Return the (x, y) coordinate for the center point of the cell that contains the specified text.  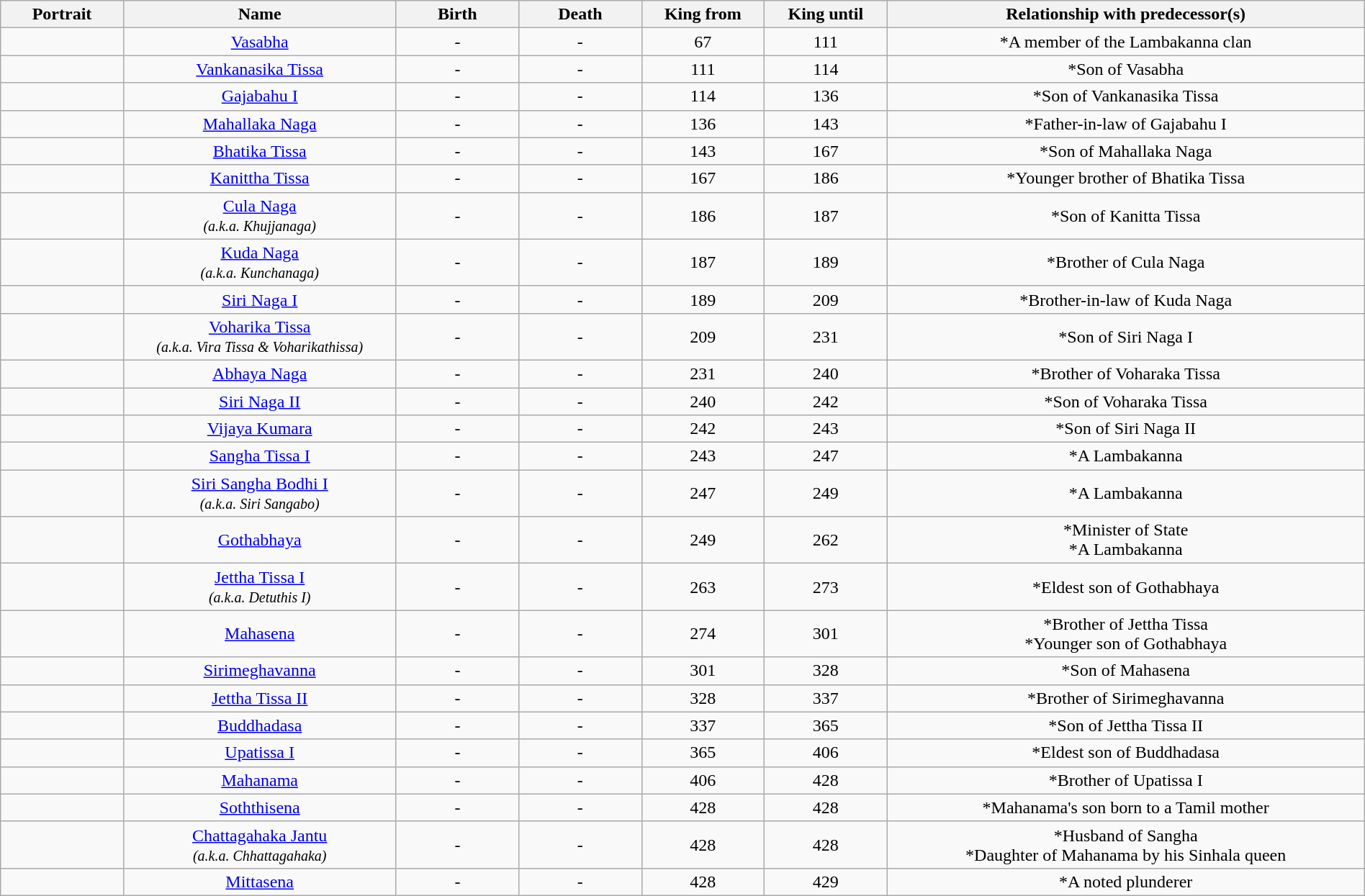
*Husband of Sangha*Daughter of Mahanama by his Sinhala queen (1126, 845)
Kanittha Tissa (259, 178)
Jettha Tissa I(a.k.a. Detuthis I) (259, 587)
*Son of Vasabha (1126, 69)
Chattagahaka Jantu(a.k.a. Chhattagahaka) (259, 845)
Name (259, 14)
*Son of Vankanasika Tissa (1126, 96)
Jettha Tissa II (259, 698)
Mahasena (259, 633)
Mittasena (259, 882)
*Eldest son of Buddhadasa (1126, 753)
274 (703, 633)
Upatissa I (259, 753)
*Father-in-law of Gajabahu I (1126, 124)
*Son of Jettha Tissa II (1126, 725)
*Brother of Cula Naga (1126, 262)
Birth (457, 14)
67 (703, 42)
*Son of Mahasena (1126, 671)
*Younger brother of Bhatika Tissa (1126, 178)
Bhatika Tissa (259, 151)
Siri Naga I (259, 299)
Portrait (62, 14)
Vasabha (259, 42)
Gajabahu I (259, 96)
*Son of Mahallaka Naga (1126, 151)
Buddhadasa (259, 725)
Soththisena (259, 807)
*Eldest son of Gothabhaya (1126, 587)
273 (826, 587)
Sangha Tissa I (259, 456)
Vankanasika Tissa (259, 69)
*A member of the Lambakanna clan (1126, 42)
*Son of Siri Naga I (1126, 337)
Relationship with predecessor(s) (1126, 14)
*Brother of Jettha Tissa*Younger son of Gothabhaya (1126, 633)
King until (826, 14)
Voharika Tissa(a.k.a. Vira Tissa & Voharikathissa) (259, 337)
Gothabhaya (259, 540)
*Son of Siri Naga II (1126, 429)
Kuda Naga(a.k.a. Kunchanaga) (259, 262)
*Brother-in-law of Kuda Naga (1126, 299)
*Minister of State*A Lambakanna (1126, 540)
Mahanama (259, 780)
*A noted plunderer (1126, 882)
262 (826, 540)
Cula Naga(a.k.a. Khujjanaga) (259, 216)
Vijaya Kumara (259, 429)
Abhaya Naga (259, 374)
*Son of Voharaka Tissa (1126, 401)
*Brother of Sirimeghavanna (1126, 698)
Siri Naga II (259, 401)
263 (703, 587)
429 (826, 882)
Mahallaka Naga (259, 124)
Siri Sangha Bodhi I(a.k.a. Siri Sangabo) (259, 494)
King from (703, 14)
*Mahanama's son born to a Tamil mother (1126, 807)
*Son of Kanitta Tissa (1126, 216)
Sirimeghavanna (259, 671)
*Brother of Voharaka Tissa (1126, 374)
Death (580, 14)
*Brother of Upatissa I (1126, 780)
